Identify which cell holds the provided text, then report its (X, Y) central coordinate. 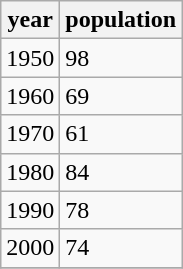
year (30, 20)
2000 (30, 248)
1990 (30, 210)
98 (121, 58)
1980 (30, 172)
population (121, 20)
1970 (30, 134)
69 (121, 96)
61 (121, 134)
1960 (30, 96)
84 (121, 172)
78 (121, 210)
74 (121, 248)
1950 (30, 58)
